Return the (X, Y) coordinate for the center point of the cell that contains the specified text.  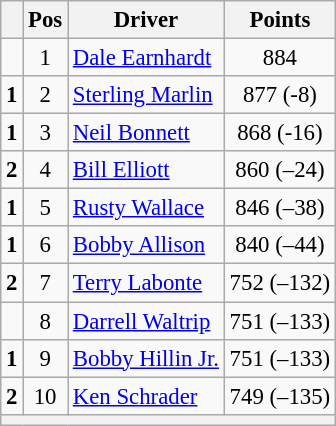
Bobby Hillin Jr. (146, 358)
9 (46, 358)
Bill Elliott (146, 170)
4 (46, 170)
860 (–24) (280, 170)
877 (-8) (280, 95)
840 (–44) (280, 245)
Neil Bonnett (146, 133)
Terry Labonte (146, 283)
Bobby Allison (146, 245)
3 (46, 133)
868 (-16) (280, 133)
749 (–135) (280, 396)
Dale Earnhardt (146, 58)
Sterling Marlin (146, 95)
8 (46, 321)
Darrell Waltrip (146, 321)
Driver (146, 20)
Points (280, 20)
10 (46, 396)
6 (46, 245)
7 (46, 283)
884 (280, 58)
846 (–38) (280, 208)
752 (–132) (280, 283)
Ken Schrader (146, 396)
5 (46, 208)
Rusty Wallace (146, 208)
Pos (46, 20)
